Locate the cell with the specified text and output its (x, y) center coordinate. 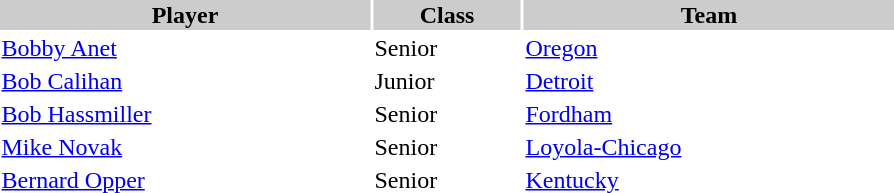
Bob Calihan (185, 81)
Loyola-Chicago (709, 147)
Class (447, 15)
Bob Hassmiller (185, 114)
Junior (447, 81)
Mike Novak (185, 147)
Oregon (709, 48)
Bobby Anet (185, 48)
Detroit (709, 81)
Player (185, 15)
Fordham (709, 114)
Team (709, 15)
